Search for the cell housing the specified text and yield its [x, y] center coordinate. 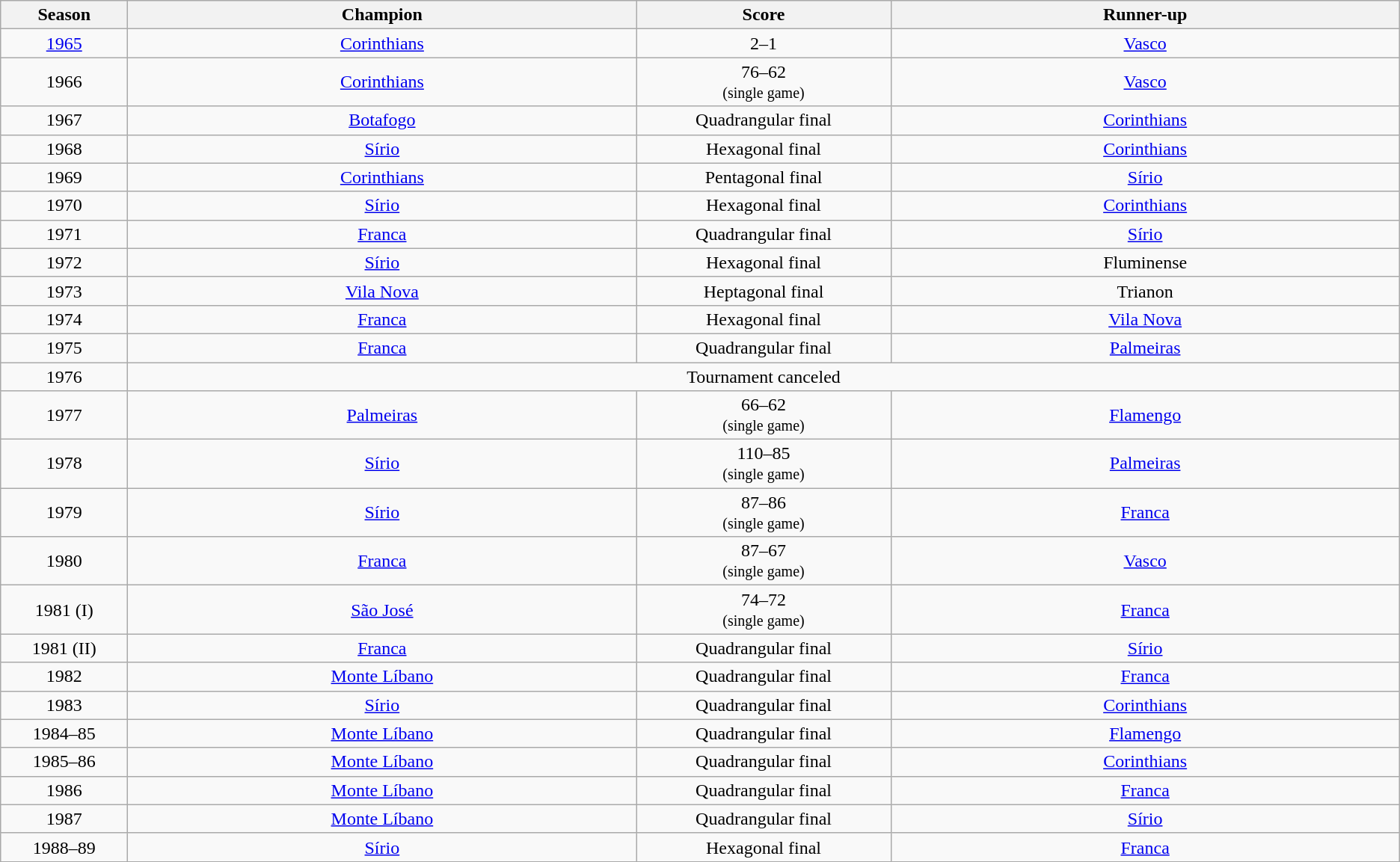
1978 [64, 464]
1967 [64, 120]
1988–89 [64, 847]
1972 [64, 262]
1969 [64, 177]
1973 [64, 291]
1966 [64, 82]
87–67(single game) [764, 561]
Runner-up [1145, 15]
Tournament canceled [764, 376]
Score [764, 15]
1985–86 [64, 762]
1970 [64, 206]
110–85(single game) [764, 464]
87–86(single game) [764, 513]
Botafogo [382, 120]
Fluminense [1145, 262]
1979 [64, 513]
Trianon [1145, 291]
Heptagonal final [764, 291]
66–62(single game) [764, 416]
1968 [64, 149]
1975 [64, 348]
1980 [64, 561]
1986 [64, 790]
1982 [64, 677]
1983 [64, 705]
Pentagonal final [764, 177]
1977 [64, 416]
2–1 [764, 43]
1971 [64, 234]
1981 (II) [64, 648]
1965 [64, 43]
Season [64, 15]
1987 [64, 819]
1976 [64, 376]
1984–85 [64, 733]
1974 [64, 319]
74–72(single game) [764, 610]
76–62(single game) [764, 82]
São José [382, 610]
1981 (I) [64, 610]
Champion [382, 15]
